Find where the given text appears and provide that cell's center as (x, y) coordinate. 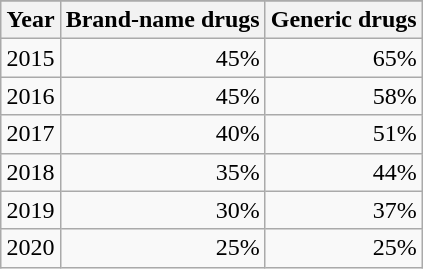
2015 (30, 58)
Brand-name drugs (162, 20)
35% (162, 172)
58% (344, 96)
40% (162, 134)
2017 (30, 134)
44% (344, 172)
2018 (30, 172)
30% (162, 210)
Year (30, 20)
2020 (30, 248)
2019 (30, 210)
2016 (30, 96)
Generic drugs (344, 20)
65% (344, 58)
51% (344, 134)
37% (344, 210)
